Scan for the cell matching the given text and deliver its (X, Y) coordinate at center. 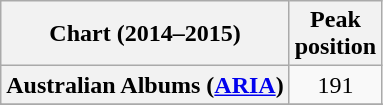
191 (335, 85)
Peakposition (335, 34)
Chart (2014–2015) (145, 34)
Australian Albums (ARIA) (145, 85)
